From the cell containing the given text, extract its center point as [x, y] coordinate. 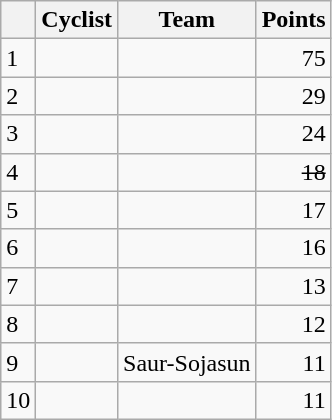
75 [294, 58]
24 [294, 134]
9 [18, 362]
3 [18, 134]
Cyclist [77, 20]
29 [294, 96]
13 [294, 286]
7 [18, 286]
8 [18, 324]
18 [294, 172]
6 [18, 248]
16 [294, 248]
10 [18, 400]
12 [294, 324]
Saur-Sojasun [188, 362]
5 [18, 210]
2 [18, 96]
17 [294, 210]
Team [188, 20]
1 [18, 58]
4 [18, 172]
Points [294, 20]
